Provide the [x, y] coordinate of the cell's center where the given text is located.  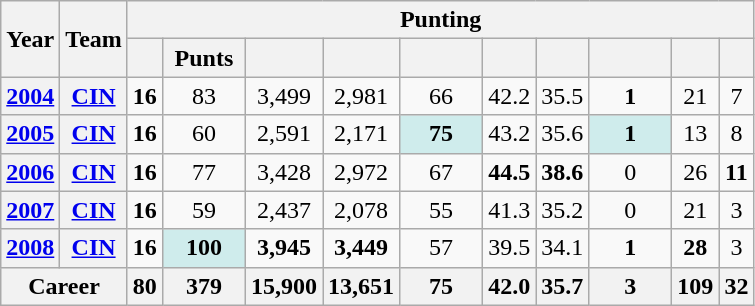
41.3 [510, 210]
2,981 [362, 96]
13,651 [362, 286]
Year [30, 39]
83 [204, 96]
3,449 [362, 248]
379 [204, 286]
2,437 [284, 210]
7 [736, 96]
60 [204, 134]
55 [442, 210]
43.2 [510, 134]
2007 [30, 210]
34.1 [562, 248]
2004 [30, 96]
109 [696, 286]
2,972 [362, 172]
42.2 [510, 96]
38.6 [562, 172]
Career [64, 286]
2,591 [284, 134]
77 [204, 172]
2006 [30, 172]
35.5 [562, 96]
59 [204, 210]
35.2 [562, 210]
28 [696, 248]
67 [442, 172]
Punting [440, 20]
100 [204, 248]
2,171 [362, 134]
39.5 [510, 248]
13 [696, 134]
35.6 [562, 134]
3,428 [284, 172]
32 [736, 286]
35.7 [562, 286]
44.5 [510, 172]
42.0 [510, 286]
3,945 [284, 248]
11 [736, 172]
8 [736, 134]
15,900 [284, 286]
Punts [204, 58]
2008 [30, 248]
80 [144, 286]
Team [94, 39]
2005 [30, 134]
2,078 [362, 210]
57 [442, 248]
66 [442, 96]
26 [696, 172]
3,499 [284, 96]
